For the text-containing cell, return its midpoint in (x, y) coordinate format. 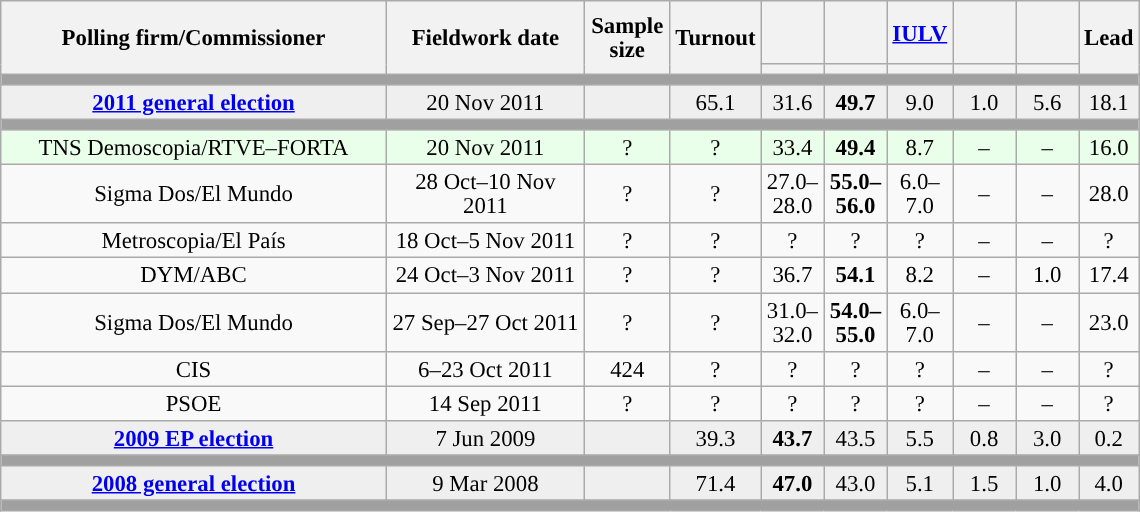
4.0 (1109, 484)
Turnout (716, 38)
5.1 (920, 484)
Polling firm/Commissioner (194, 38)
17.4 (1109, 276)
Metroscopia/El País (194, 242)
33.4 (792, 148)
18.1 (1109, 102)
9.0 (920, 102)
7 Jun 2009 (485, 438)
2008 general election (194, 484)
2011 general election (194, 102)
TNS Demoscopia/RTVE–FORTA (194, 148)
39.3 (716, 438)
0.8 (984, 438)
27 Sep–27 Oct 2011 (485, 322)
65.1 (716, 102)
9 Mar 2008 (485, 484)
23.0 (1109, 322)
18 Oct–5 Nov 2011 (485, 242)
43.7 (792, 438)
24 Oct–3 Nov 2011 (485, 276)
DYM/ABC (194, 276)
5.6 (1048, 102)
49.7 (856, 102)
5.5 (920, 438)
8.2 (920, 276)
0.2 (1109, 438)
54.0–55.0 (856, 322)
16.0 (1109, 148)
424 (627, 368)
Sample size (627, 38)
27.0–28.0 (792, 194)
6–23 Oct 2011 (485, 368)
2009 EP election (194, 438)
47.0 (792, 484)
36.7 (792, 276)
Fieldwork date (485, 38)
28.0 (1109, 194)
31.0–32.0 (792, 322)
CIS (194, 368)
43.5 (856, 438)
31.6 (792, 102)
28 Oct–10 Nov 2011 (485, 194)
IULV (920, 32)
3.0 (1048, 438)
54.1 (856, 276)
55.0–56.0 (856, 194)
1.5 (984, 484)
PSOE (194, 404)
8.7 (920, 148)
71.4 (716, 484)
49.4 (856, 148)
14 Sep 2011 (485, 404)
Lead (1109, 38)
43.0 (856, 484)
